Extract the [X, Y] coordinate from the center of the cell holding the provided text.  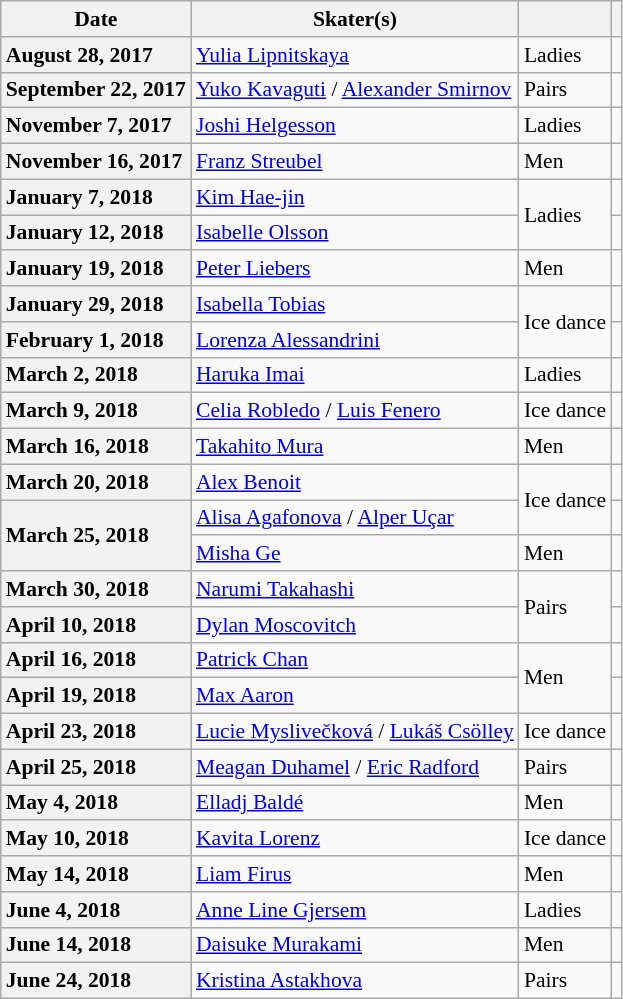
Joshi Helgesson [355, 126]
March 30, 2018 [96, 589]
Franz Streubel [355, 162]
Skater(s) [355, 19]
Kavita Lorenz [355, 839]
Anne Line Gjersem [355, 910]
Date [96, 19]
April 25, 2018 [96, 767]
Alisa Agafonova / Alper Uçar [355, 518]
Kim Hae-jin [355, 197]
Elladj Baldé [355, 803]
February 1, 2018 [96, 340]
November 16, 2017 [96, 162]
Lorenza Alessandrini [355, 340]
March 9, 2018 [96, 411]
Kristina Astakhova [355, 981]
Yuko Kavaguti / Alexander Smirnov [355, 90]
Meagan Duhamel / Eric Radford [355, 767]
June 24, 2018 [96, 981]
Narumi Takahashi [355, 589]
Misha Ge [355, 554]
September 22, 2017 [96, 90]
Alex Benoit [355, 482]
January 12, 2018 [96, 233]
January 7, 2018 [96, 197]
March 16, 2018 [96, 447]
April 23, 2018 [96, 732]
June 4, 2018 [96, 910]
April 16, 2018 [96, 660]
November 7, 2017 [96, 126]
Celia Robledo / Luis Fenero [355, 411]
March 20, 2018 [96, 482]
Peter Liebers [355, 269]
January 19, 2018 [96, 269]
March 25, 2018 [96, 536]
Lucie Myslivečková / Lukáš Csölley [355, 732]
Patrick Chan [355, 660]
April 19, 2018 [96, 696]
Takahito Mura [355, 447]
January 29, 2018 [96, 304]
May 10, 2018 [96, 839]
Max Aaron [355, 696]
March 2, 2018 [96, 375]
Liam Firus [355, 874]
May 4, 2018 [96, 803]
Isabella Tobias [355, 304]
June 14, 2018 [96, 945]
April 10, 2018 [96, 625]
Daisuke Murakami [355, 945]
Haruka Imai [355, 375]
August 28, 2017 [96, 55]
Dylan Moscovitch [355, 625]
Yulia Lipnitskaya [355, 55]
Isabelle Olsson [355, 233]
May 14, 2018 [96, 874]
